Pinpoint the cell where the given text exists, returning its (x, y) midpoint coordinate. 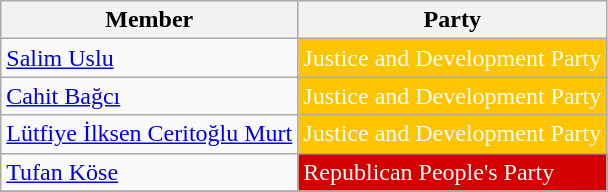
Member (150, 20)
Salim Uslu (150, 58)
Tufan Köse (150, 172)
Party (452, 20)
Republican People's Party (452, 172)
Cahit Bağcı (150, 96)
Lütfiye İlksen Ceritoğlu Murt (150, 134)
